Scan for the cell matching the given text and deliver its [X, Y] coordinate at center. 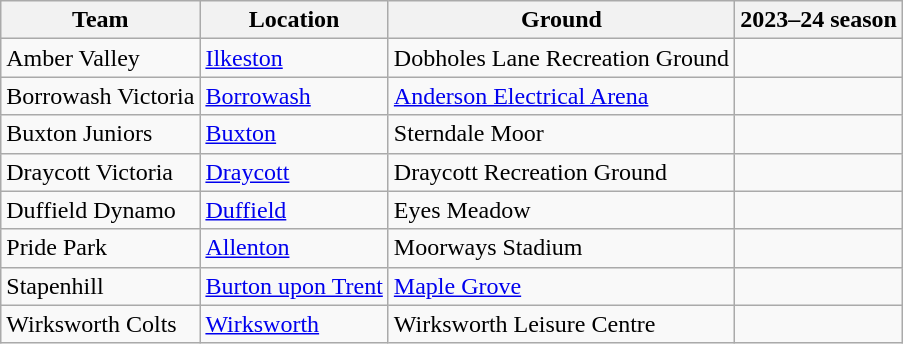
Dobholes Lane Recreation Ground [561, 58]
Team [100, 20]
Moorways Stadium [561, 248]
Amber Valley [100, 58]
Draycott [294, 172]
Borrowash [294, 96]
Duffield Dynamo [100, 210]
Sterndale Moor [561, 134]
Ground [561, 20]
Pride Park [100, 248]
Duffield [294, 210]
Draycott Recreation Ground [561, 172]
Buxton [294, 134]
Burton upon Trent [294, 286]
Borrowash Victoria [100, 96]
Allenton [294, 248]
Location [294, 20]
Wirksworth [294, 324]
Wirksworth Leisure Centre [561, 324]
Eyes Meadow [561, 210]
2023–24 season [819, 20]
Maple Grove [561, 286]
Stapenhill [100, 286]
Wirksworth Colts [100, 324]
Anderson Electrical Arena [561, 96]
Ilkeston [294, 58]
Draycott Victoria [100, 172]
Buxton Juniors [100, 134]
